For the text-containing cell, return its midpoint in (X, Y) coordinate format. 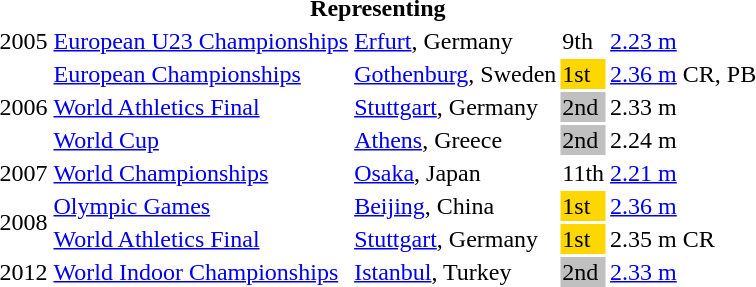
9th (584, 41)
European Championships (201, 74)
Athens, Greece (456, 140)
Osaka, Japan (456, 173)
Beijing, China (456, 206)
World Championships (201, 173)
European U23 Championships (201, 41)
Gothenburg, Sweden (456, 74)
Erfurt, Germany (456, 41)
Istanbul, Turkey (456, 272)
Olympic Games (201, 206)
World Cup (201, 140)
World Indoor Championships (201, 272)
11th (584, 173)
